Provide the (x, y) coordinate of the cell's center where the given text is located.  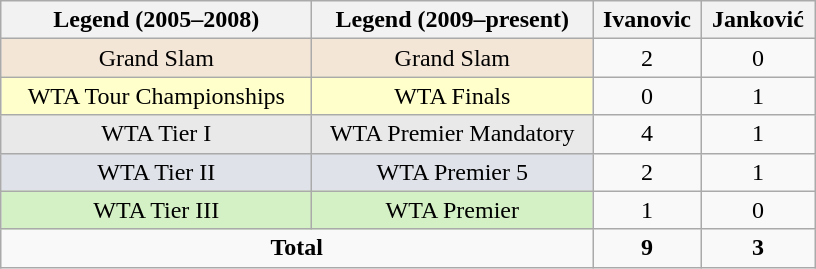
4 (648, 134)
Legend (2009–present) (452, 20)
WTA Premier Mandatory (452, 134)
Janković (758, 20)
Ivanovic (648, 20)
Total (297, 248)
WTA Tier III (156, 210)
WTA Premier (452, 210)
WTA Finals (452, 96)
WTA Premier 5 (452, 172)
WTA Tour Championships (156, 96)
9 (648, 248)
WTA Tier II (156, 172)
3 (758, 248)
Legend (2005–2008) (156, 20)
WTA Tier I (156, 134)
